For the text-containing cell, return its midpoint in [X, Y] coordinate format. 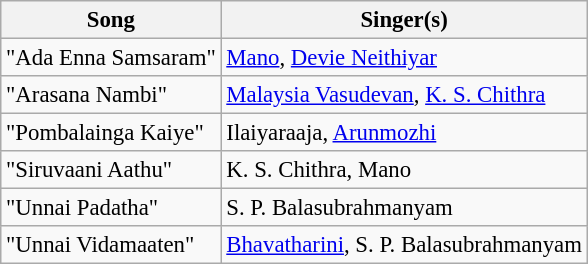
"Arasana Nambi" [111, 95]
Singer(s) [404, 20]
Malaysia Vasudevan, K. S. Chithra [404, 95]
S. P. Balasubrahmanyam [404, 208]
"Ada Enna Samsaram" [111, 58]
K. S. Chithra, Mano [404, 170]
"Siruvaani Aathu" [111, 170]
"Unnai Padatha" [111, 208]
Mano, Devie Neithiyar [404, 58]
"Unnai Vidamaaten" [111, 245]
Song [111, 20]
Bhavatharini, S. P. Balasubrahmanyam [404, 245]
Ilaiyaraaja, Arunmozhi [404, 133]
"Pombalainga Kaiye" [111, 133]
